Capture the cell that displays the provided text and extract its [x, y] central coordinate. 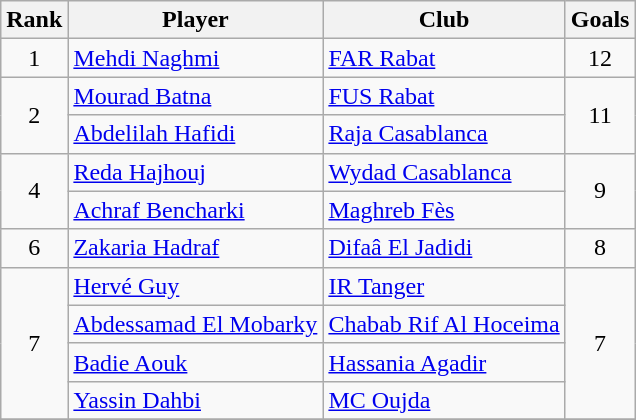
Yassin Dahbi [196, 400]
Abdessamad El Mobarky [196, 324]
Maghreb Fès [444, 210]
Player [196, 20]
Reda Hajhouj [196, 172]
Zakaria Hadraf [196, 248]
Rank [34, 20]
6 [34, 248]
Goals [600, 20]
9 [600, 191]
Mourad Batna [196, 96]
Wydad Casablanca [444, 172]
Chabab Rif Al Hoceima [444, 324]
11 [600, 115]
12 [600, 58]
4 [34, 191]
FAR Rabat [444, 58]
Difaâ El Jadidi [444, 248]
Hervé Guy [196, 286]
IR Tanger [444, 286]
FUS Rabat [444, 96]
Hassania Agadir [444, 362]
Badie Aouk [196, 362]
Mehdi Naghmi [196, 58]
Club [444, 20]
1 [34, 58]
MC Oujda [444, 400]
8 [600, 248]
Raja Casablanca [444, 134]
2 [34, 115]
Abdelilah Hafidi [196, 134]
Achraf Bencharki [196, 210]
